Provide the (x, y) coordinate of the cell's center where the given text is located.  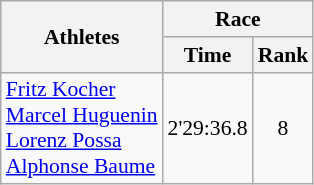
Fritz KocherMarcel HugueninLorenz PossaAlphonse Baume (82, 128)
8 (284, 128)
2'29:36.8 (208, 128)
Athletes (82, 36)
Race (238, 19)
Rank (284, 55)
Time (208, 55)
